From the cell containing the given text, extract its center point as (X, Y) coordinate. 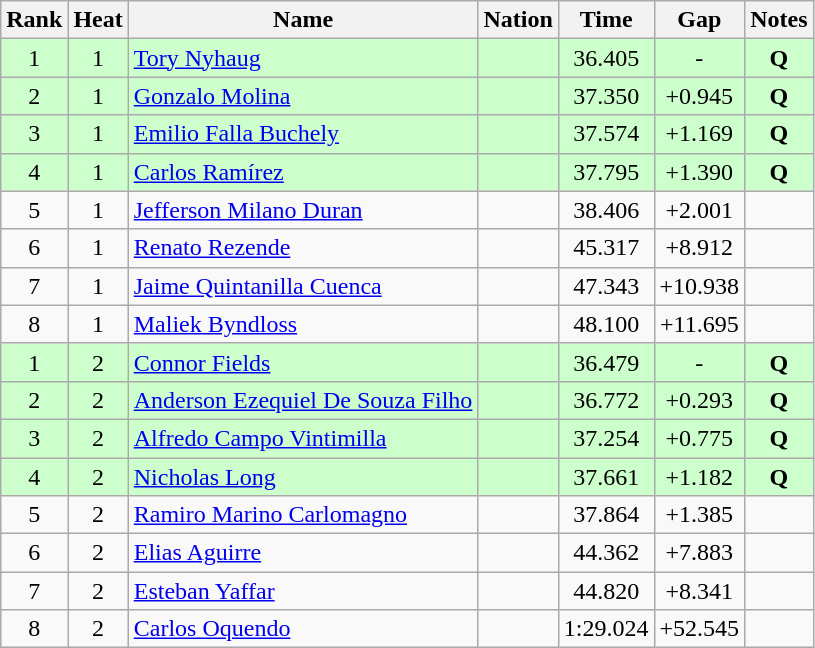
+1.182 (700, 477)
Rank (34, 20)
Heat (98, 20)
+1.385 (700, 515)
+11.695 (700, 324)
Gap (700, 20)
Esteban Yaffar (303, 591)
+8.341 (700, 591)
+8.912 (700, 248)
37.661 (606, 477)
+7.883 (700, 553)
37.350 (606, 96)
44.820 (606, 591)
Elias Aguirre (303, 553)
Renato Rezende (303, 248)
+2.001 (700, 210)
47.343 (606, 286)
36.405 (606, 58)
Notes (779, 20)
Gonzalo Molina (303, 96)
37.574 (606, 134)
Carlos Ramírez (303, 172)
1:29.024 (606, 629)
37.795 (606, 172)
Nicholas Long (303, 477)
Ramiro Marino Carlomagno (303, 515)
Carlos Oquendo (303, 629)
+10.938 (700, 286)
36.772 (606, 400)
45.317 (606, 248)
44.362 (606, 553)
48.100 (606, 324)
Emilio Falla Buchely (303, 134)
Connor Fields (303, 362)
38.406 (606, 210)
Alfredo Campo Vintimilla (303, 438)
Anderson Ezequiel De Souza Filho (303, 400)
Jefferson Milano Duran (303, 210)
+1.390 (700, 172)
+52.545 (700, 629)
+1.169 (700, 134)
+0.945 (700, 96)
37.864 (606, 515)
Nation (518, 20)
+0.293 (700, 400)
+0.775 (700, 438)
Time (606, 20)
Tory Nyhaug (303, 58)
Jaime Quintanilla Cuenca (303, 286)
36.479 (606, 362)
37.254 (606, 438)
Name (303, 20)
Maliek Byndloss (303, 324)
